For the text-containing cell, return its midpoint in [x, y] coordinate format. 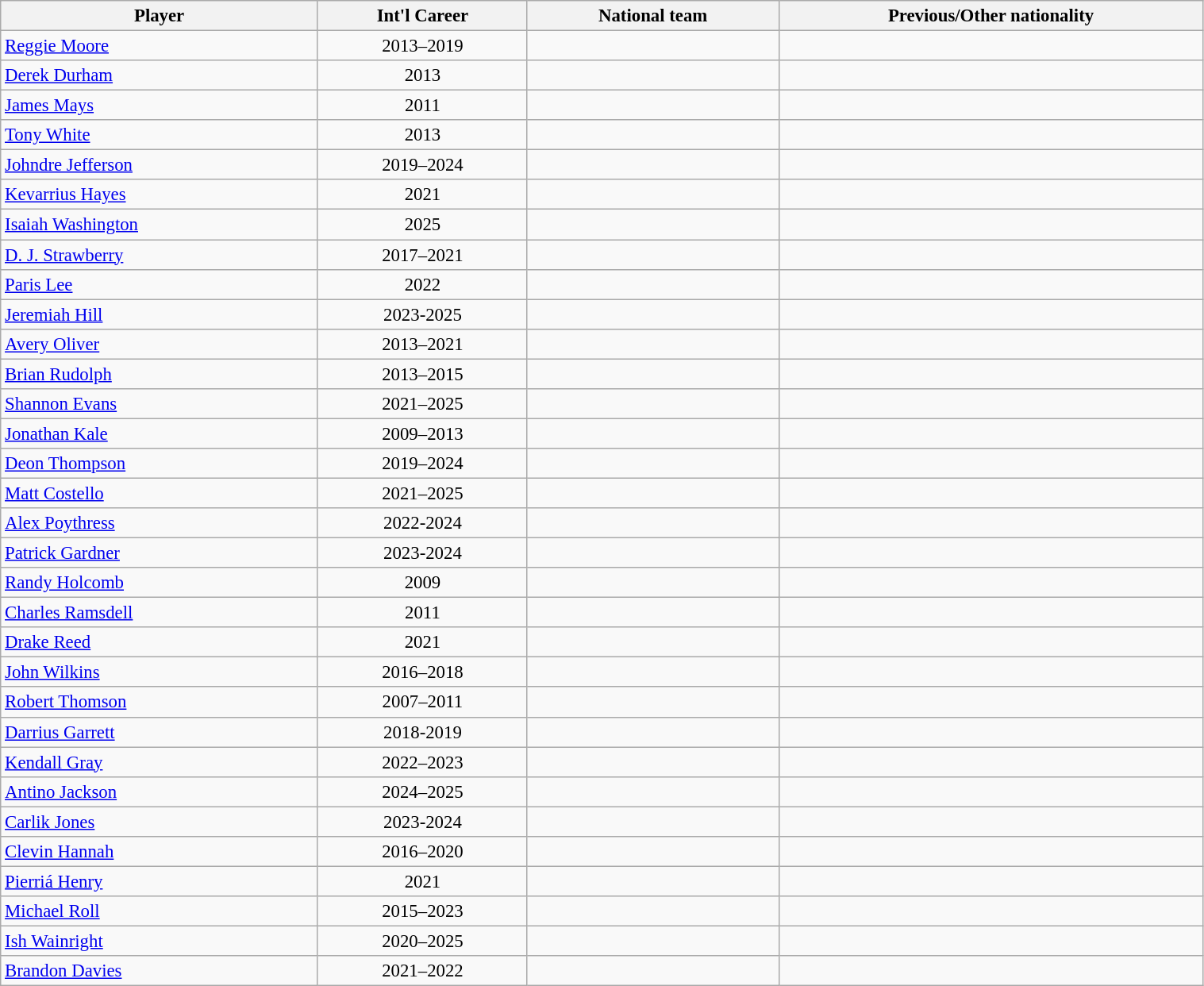
Avery Oliver [160, 344]
Antino Jackson [160, 791]
2013–2021 [422, 344]
2022-2024 [422, 523]
2009–2013 [422, 433]
Kendall Gray [160, 762]
Isaiah Washington [160, 225]
Ish Wainright [160, 941]
2013–2019 [422, 46]
Randy Holcomb [160, 583]
Darrius Garrett [160, 732]
Drake Reed [160, 642]
Player [160, 16]
Jonathan Kale [160, 433]
Pierriá Henry [160, 881]
2023-2025 [422, 314]
Paris Lee [160, 284]
National team [652, 16]
2025 [422, 225]
James Mays [160, 106]
2022–2023 [422, 762]
2018-2019 [422, 732]
Deon Thompson [160, 464]
2020–2025 [422, 941]
2024–2025 [422, 791]
Patrick Gardner [160, 553]
2016–2020 [422, 852]
Reggie Moore [160, 46]
Kevarrius Hayes [160, 195]
Jeremiah Hill [160, 314]
Matt Costello [160, 493]
2007–2011 [422, 703]
Clevin Hannah [160, 852]
D. J. Strawberry [160, 255]
2013–2015 [422, 374]
Previous/Other nationality [991, 16]
John Wilkins [160, 672]
Int'l Career [422, 16]
2016–2018 [422, 672]
Derek Durham [160, 75]
2017–2021 [422, 255]
Robert Thomson [160, 703]
Carlik Jones [160, 822]
2015–2023 [422, 911]
Shannon Evans [160, 404]
2021–2022 [422, 971]
Tony White [160, 135]
2009 [422, 583]
2022 [422, 284]
Charles Ramsdell [160, 613]
Michael Roll [160, 911]
Alex Poythress [160, 523]
Brian Rudolph [160, 374]
Johndre Jefferson [160, 165]
Brandon Davies [160, 971]
